Determine the (X, Y) coordinate at the center of the cell enclosing the given text.  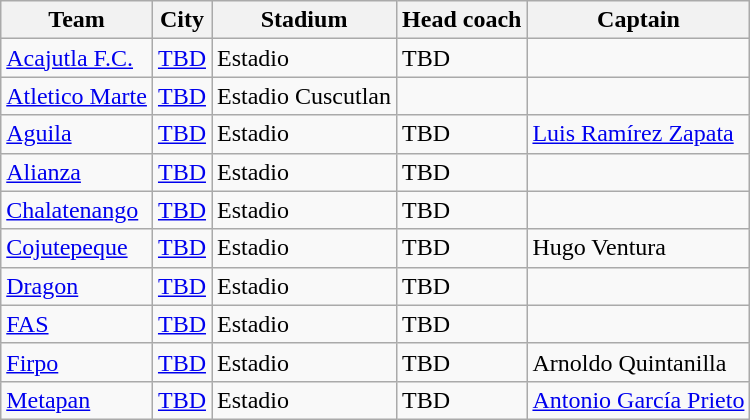
Acajutla F.C. (77, 58)
Estadio Cuscutlan (304, 96)
Stadium (304, 20)
Captain (638, 20)
Cojutepeque (77, 248)
Alianza (77, 172)
Arnoldo Quintanilla (638, 362)
Firpo (77, 362)
Dragon (77, 286)
City (182, 20)
Head coach (462, 20)
Aguila (77, 134)
Antonio García Prieto (638, 400)
Team (77, 20)
Atletico Marte (77, 96)
Hugo Ventura (638, 248)
Metapan (77, 400)
FAS (77, 324)
Chalatenango (77, 210)
Luis Ramírez Zapata (638, 134)
